Capture the cell that displays the provided text and extract its (x, y) central coordinate. 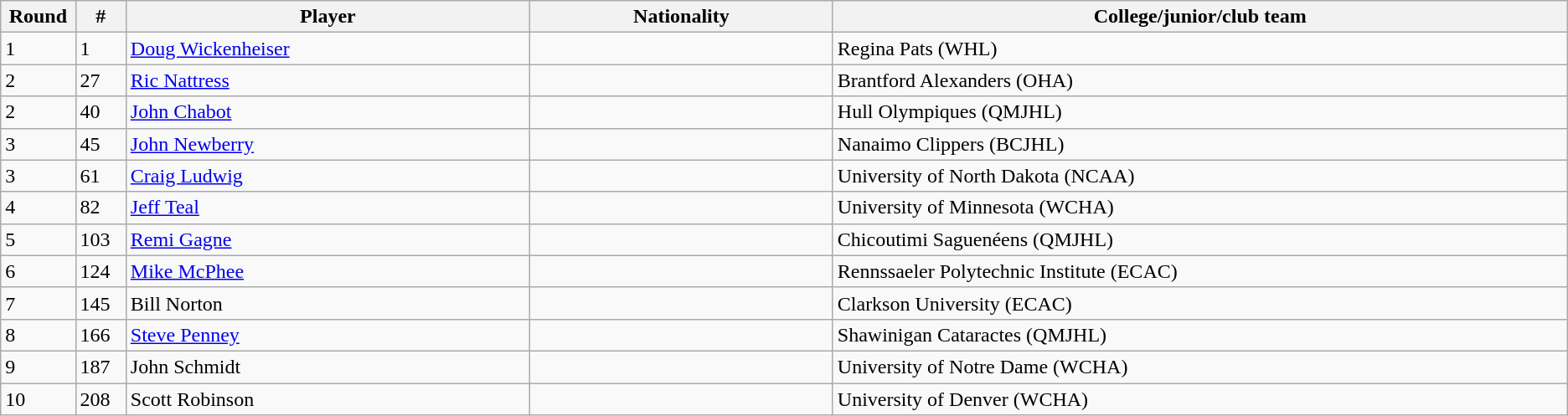
Nanaimo Clippers (BCJHL) (1199, 144)
8 (39, 335)
82 (101, 208)
61 (101, 176)
College/junior/club team (1199, 17)
John Schmidt (328, 367)
University of North Dakota (NCAA) (1199, 176)
Mike McPhee (328, 271)
Shawinigan Cataractes (QMJHL) (1199, 335)
Chicoutimi Saguenéens (QMJHL) (1199, 239)
Remi Gagne (328, 239)
Doug Wickenheiser (328, 49)
Craig Ludwig (328, 176)
208 (101, 399)
40 (101, 112)
Player (328, 17)
Brantford Alexanders (OHA) (1199, 80)
Jeff Teal (328, 208)
9 (39, 367)
5 (39, 239)
7 (39, 303)
124 (101, 271)
John Chabot (328, 112)
# (101, 17)
4 (39, 208)
Rennssaeler Polytechnic Institute (ECAC) (1199, 271)
45 (101, 144)
Regina Pats (WHL) (1199, 49)
6 (39, 271)
John Newberry (328, 144)
University of Denver (WCHA) (1199, 399)
Hull Olympiques (QMJHL) (1199, 112)
Ric Nattress (328, 80)
Round (39, 17)
Bill Norton (328, 303)
University of Minnesota (WCHA) (1199, 208)
27 (101, 80)
103 (101, 239)
166 (101, 335)
145 (101, 303)
Scott Robinson (328, 399)
Nationality (682, 17)
University of Notre Dame (WCHA) (1199, 367)
10 (39, 399)
Clarkson University (ECAC) (1199, 303)
187 (101, 367)
Steve Penney (328, 335)
